Locate the cell with the specified text and output its [x, y] center coordinate. 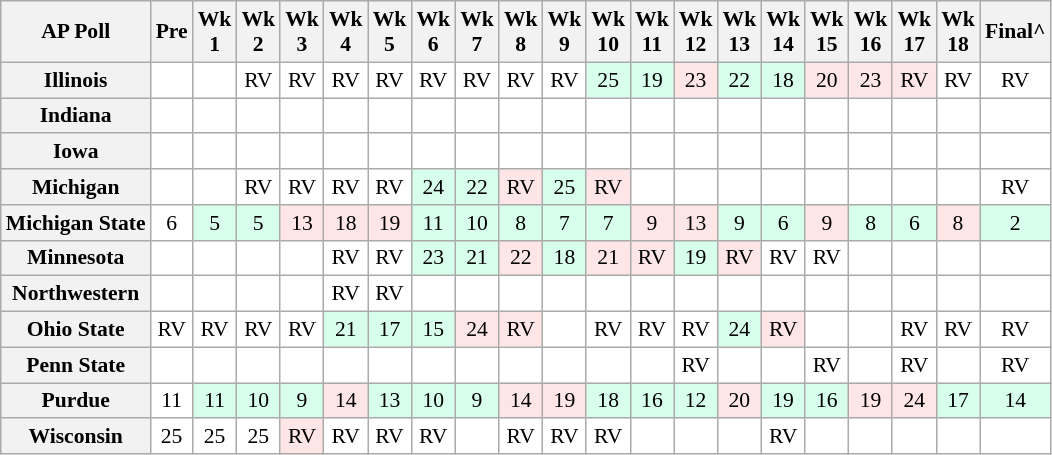
Pre [172, 32]
Wk18 [958, 32]
15 [433, 330]
Wk13 [739, 32]
Wk9 [565, 32]
Wk11 [652, 32]
Wk12 [696, 32]
Wk17 [914, 32]
Final^ [1016, 32]
Penn State [76, 365]
Wk10 [608, 32]
Wk6 [433, 32]
Wk4 [346, 32]
Wk14 [783, 32]
2 [1016, 223]
Wk1 [215, 32]
Wk8 [521, 32]
Michigan State [76, 223]
Illinois [76, 80]
Michigan [76, 187]
AP Poll [76, 32]
Iowa [76, 152]
Ohio State [76, 330]
12 [696, 401]
Purdue [76, 401]
Wisconsin [76, 437]
Wk3 [302, 32]
Northwestern [76, 294]
Wk2 [258, 32]
Indiana [76, 116]
Wk16 [871, 32]
Minnesota [76, 258]
Wk5 [390, 32]
Wk15 [827, 32]
Wk7 [477, 32]
